Capture the cell that displays the provided text and extract its [x, y] central coordinate. 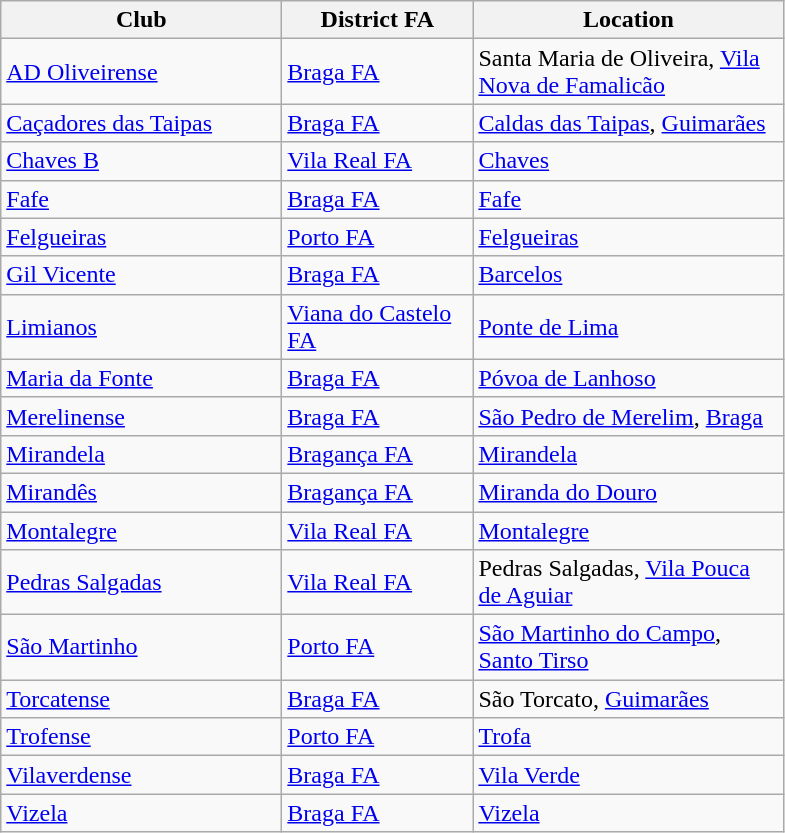
Gil Vicente [142, 275]
São Pedro de Merelim, Braga [628, 416]
Pedras Salgadas, Vila Pouca de Aguiar [628, 582]
Santa Maria de Oliveira, Vila Nova de Famalicão [628, 72]
Pedras Salgadas [142, 582]
Maria da Fonte [142, 378]
Viana do Castelo FA [378, 326]
Mirandês [142, 492]
Trofa [628, 737]
Caçadores das Taipas [142, 123]
São Martinho do Campo, Santo Tirso [628, 648]
Caldas das Taipas, Guimarães [628, 123]
AD Oliveirense [142, 72]
Chaves [628, 161]
Vilaverdense [142, 775]
Limianos [142, 326]
Trofense [142, 737]
Barcelos [628, 275]
São Martinho [142, 648]
São Torcato, Guimarães [628, 699]
Ponte de Lima [628, 326]
Torcatense [142, 699]
Póvoa de Lanhoso [628, 378]
Club [142, 20]
District FA [378, 20]
Miranda do Douro [628, 492]
Vila Verde [628, 775]
Location [628, 20]
Chaves B [142, 161]
Merelinense [142, 416]
